Output the [X, Y] coordinate of the center of the cell containing the given text.  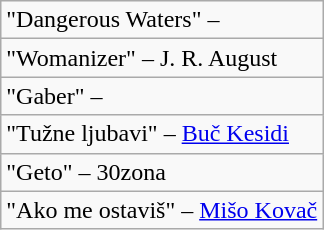
"Tužne ljubavi" – Buč Kesidi [162, 134]
"Dangerous Waters" – [162, 20]
"Gaber" – [162, 96]
"Geto" – 30zona [162, 172]
"Womanizer" – J. R. August [162, 58]
"Ako me ostaviš" – Mišo Kovač [162, 210]
